Capture the cell that displays the provided text and extract its [X, Y] central coordinate. 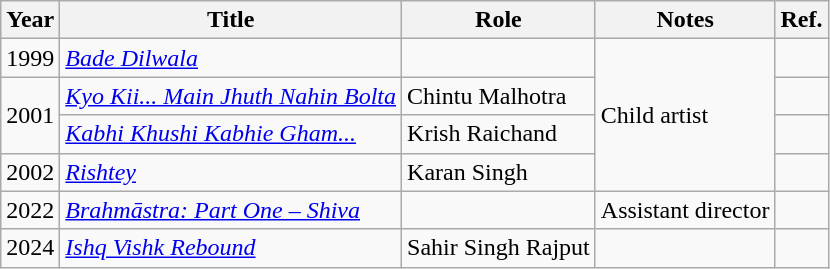
Sahir Singh Rajput [499, 248]
Title [231, 20]
Ref. [802, 20]
Child artist [685, 115]
Ishq Vishk Rebound [231, 248]
Chintu Malhotra [499, 96]
Kabhi Khushi Kabhie Gham... [231, 134]
Brahmāstra: Part One – Shiva [231, 210]
Year [30, 20]
2022 [30, 210]
2024 [30, 248]
Krish Raichand [499, 134]
Kyo Kii... Main Jhuth Nahin Bolta [231, 96]
2002 [30, 172]
Rishtey [231, 172]
1999 [30, 58]
2001 [30, 115]
Assistant director [685, 210]
Role [499, 20]
Notes [685, 20]
Karan Singh [499, 172]
Bade Dilwala [231, 58]
